Find where the given text appears and provide that cell's center as (X, Y) coordinate. 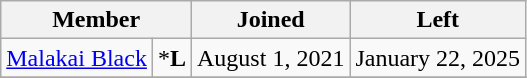
January 22, 2025 (438, 58)
Member (96, 20)
Joined (271, 20)
Malakai Black (77, 58)
Left (438, 20)
August 1, 2021 (271, 58)
*L (172, 58)
